Find where the given text appears and provide that cell's center as (X, Y) coordinate. 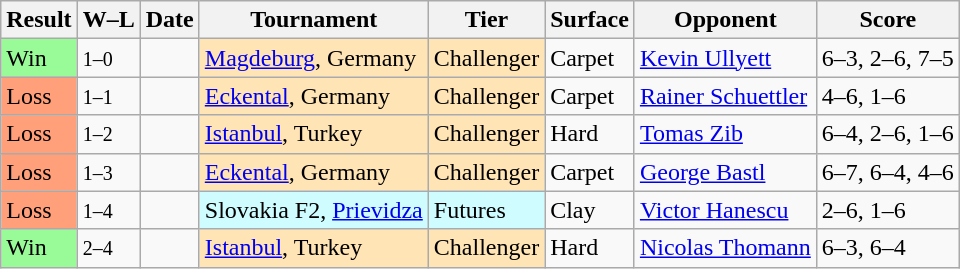
Magdeburg, Germany (314, 58)
2–4 (108, 248)
6–3, 2–6, 7–5 (888, 58)
Futures (486, 210)
1–3 (108, 172)
George Bastl (725, 172)
Tier (486, 20)
1–2 (108, 134)
1–1 (108, 96)
4–6, 1–6 (888, 96)
Clay (590, 210)
Result (39, 20)
Rainer Schuettler (725, 96)
6–7, 6–4, 4–6 (888, 172)
Tomas Zib (725, 134)
6–3, 6–4 (888, 248)
2–6, 1–6 (888, 210)
1–0 (108, 58)
Nicolas Thomann (725, 248)
Opponent (725, 20)
6–4, 2–6, 1–6 (888, 134)
Date (170, 20)
Tournament (314, 20)
W–L (108, 20)
Surface (590, 20)
Slovakia F2, Prievidza (314, 210)
Victor Hanescu (725, 210)
Kevin Ullyett (725, 58)
1–4 (108, 210)
Score (888, 20)
